Scan for the cell matching the given text and deliver its [X, Y] coordinate at center. 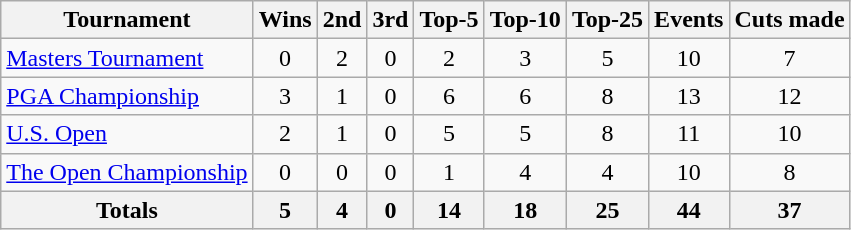
Top-5 [449, 20]
14 [449, 210]
3rd [390, 20]
18 [525, 210]
Top-25 [607, 20]
12 [790, 96]
Top-10 [525, 20]
The Open Championship [127, 172]
Events [689, 20]
Totals [127, 210]
37 [790, 210]
Masters Tournament [127, 58]
Tournament [127, 20]
13 [689, 96]
7 [790, 58]
44 [689, 210]
25 [607, 210]
PGA Championship [127, 96]
2nd [342, 20]
11 [689, 134]
Cuts made [790, 20]
U.S. Open [127, 134]
Wins [285, 20]
